From the cell containing the given text, extract its center point as [x, y] coordinate. 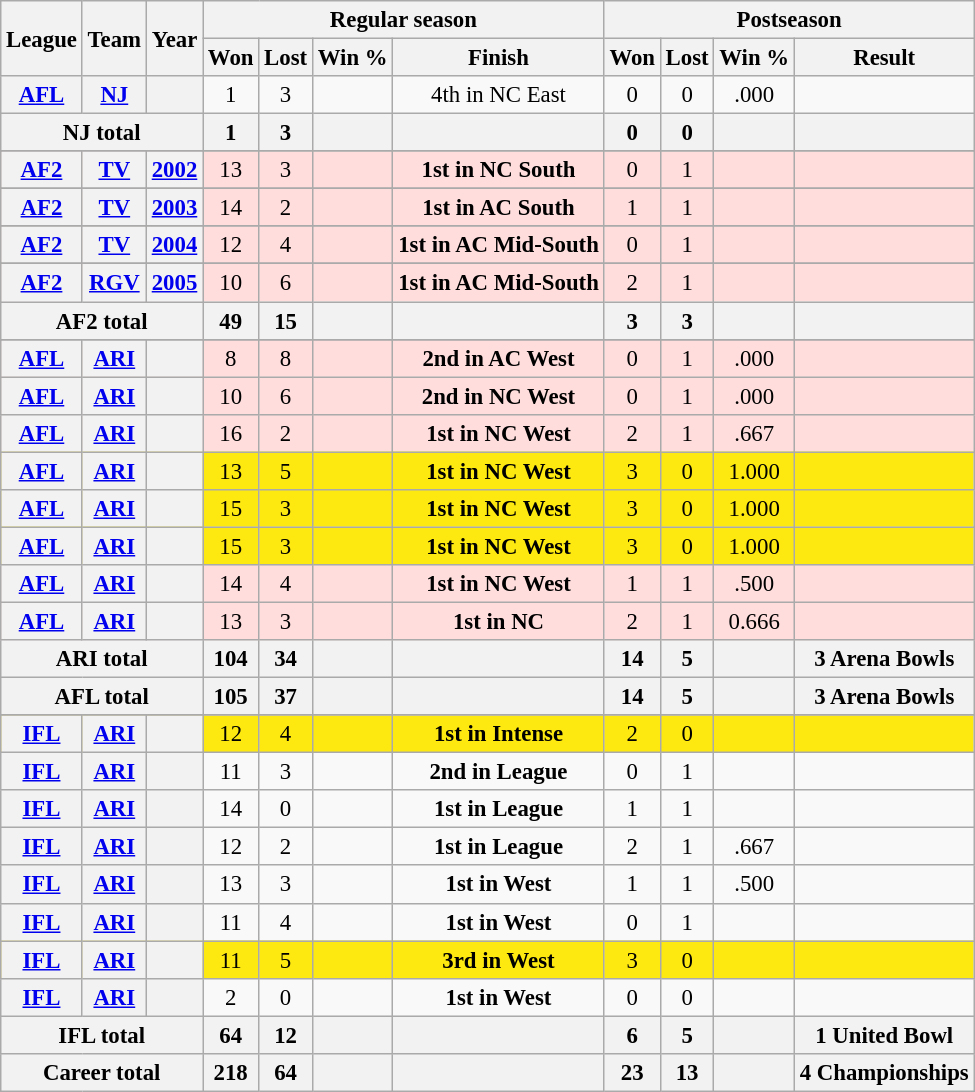
16 [231, 433]
2003 [174, 208]
League [42, 38]
Postseason [789, 20]
2004 [174, 245]
Result [884, 58]
AF2 total [102, 321]
Regular season [404, 20]
NJ [114, 95]
IFL total [102, 1035]
1 United Bowl [884, 1035]
Career total [102, 1073]
Team [114, 38]
1st in NC [498, 621]
4th in NC East [498, 95]
NJ total [102, 133]
3rd in West [498, 960]
1st in AC South [498, 208]
2nd in AC West [498, 358]
34 [286, 659]
1st in Intense [498, 734]
49 [231, 321]
2005 [174, 283]
RGV [114, 283]
218 [231, 1073]
105 [231, 697]
0.666 [754, 621]
2002 [174, 170]
2nd in League [498, 772]
AFL total [102, 697]
23 [632, 1073]
Finish [498, 58]
4 Championships [884, 1073]
1st in NC South [498, 170]
37 [286, 697]
104 [231, 659]
2nd in NC West [498, 396]
ARI total [102, 659]
Year [174, 38]
